Capture the cell that displays the provided text and extract its (x, y) central coordinate. 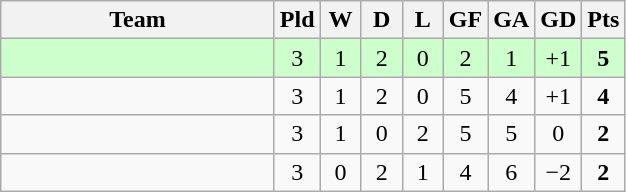
Pld (297, 20)
L (422, 20)
W (340, 20)
D (382, 20)
Team (138, 20)
6 (512, 172)
GD (558, 20)
Pts (604, 20)
−2 (558, 172)
GF (465, 20)
GA (512, 20)
